For the text-containing cell, return its midpoint in (X, Y) coordinate format. 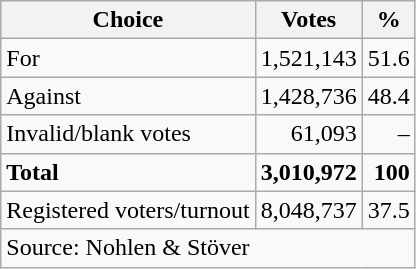
3,010,972 (308, 172)
Votes (308, 20)
Invalid/blank votes (128, 134)
51.6 (388, 58)
For (128, 58)
Choice (128, 20)
48.4 (388, 96)
– (388, 134)
100 (388, 172)
37.5 (388, 210)
1,521,143 (308, 58)
8,048,737 (308, 210)
Source: Nohlen & Stöver (208, 248)
% (388, 20)
Total (128, 172)
61,093 (308, 134)
Registered voters/turnout (128, 210)
1,428,736 (308, 96)
Against (128, 96)
